Find where the given text appears and provide that cell's center as [X, Y] coordinate. 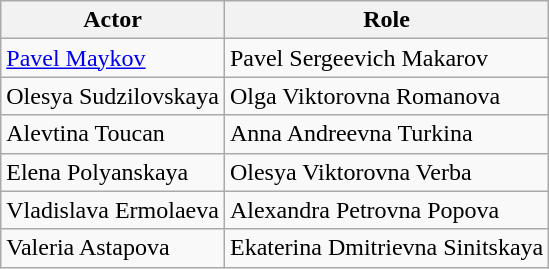
Valeria Astapova [113, 248]
Elena Polyanskaya [113, 172]
Ekaterina Dmitrievna Sinitskaya [386, 248]
Anna Andreevna Turkina [386, 134]
Olesya Sudzilovskaya [113, 96]
Olga Viktorovna Romanova [386, 96]
Alexandra Petrovna Popova [386, 210]
Alevtina Toucan [113, 134]
Actor [113, 20]
Vladislava Ermolaeva [113, 210]
Pavel Sergeevich Makarov [386, 58]
Pavel Maykov [113, 58]
Role [386, 20]
Olesya Viktorovna Verba [386, 172]
